Capture the cell that displays the provided text and extract its (X, Y) central coordinate. 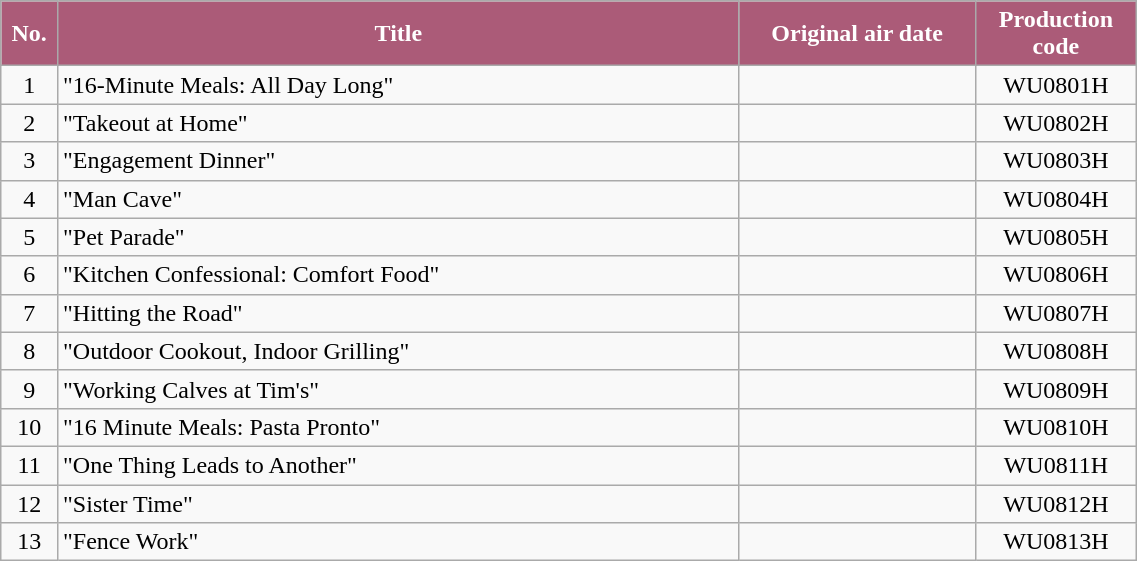
WU0802H (1056, 123)
WU0806H (1056, 275)
1 (30, 85)
WU0811H (1056, 465)
WU0810H (1056, 427)
"Engagement Dinner" (399, 161)
"Pet Parade" (399, 237)
9 (30, 389)
Productioncode (1056, 34)
WU0807H (1056, 313)
No. (30, 34)
11 (30, 465)
WU0808H (1056, 351)
Title (399, 34)
6 (30, 275)
5 (30, 237)
Original air date (857, 34)
"One Thing Leads to Another" (399, 465)
2 (30, 123)
"Takeout at Home" (399, 123)
"Kitchen Confessional: Comfort Food" (399, 275)
WU0812H (1056, 503)
4 (30, 199)
"Working Calves at Tim's" (399, 389)
"Fence Work" (399, 542)
WU0809H (1056, 389)
"16 Minute Meals: Pasta Pronto" (399, 427)
WU0803H (1056, 161)
"Sister Time" (399, 503)
10 (30, 427)
7 (30, 313)
8 (30, 351)
WU0804H (1056, 199)
"Hitting the Road" (399, 313)
13 (30, 542)
"Man Cave" (399, 199)
WU0805H (1056, 237)
3 (30, 161)
WU0801H (1056, 85)
"Outdoor Cookout, Indoor Grilling" (399, 351)
WU0813H (1056, 542)
"16-Minute Meals: All Day Long" (399, 85)
12 (30, 503)
